Extract the (X, Y) coordinate from the center of the cell holding the provided text.  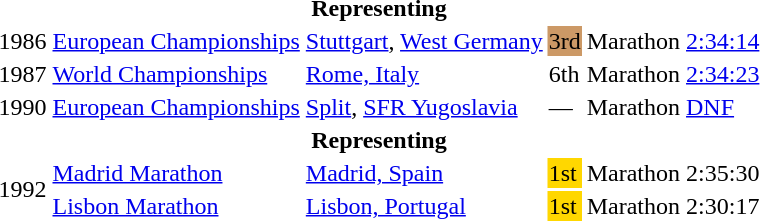
Split, SFR Yugoslavia (424, 107)
3rd (564, 41)
Madrid, Spain (424, 173)
Lisbon, Portugal (424, 206)
6th (564, 74)
Madrid Marathon (176, 173)
Lisbon Marathon (176, 206)
Rome, Italy (424, 74)
Stuttgart, West Germany (424, 41)
World Championships (176, 74)
— (564, 107)
